Provide the (x, y) coordinate of the cell's center where the given text is located.  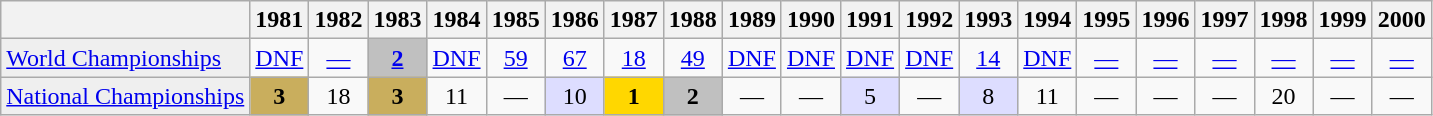
1984 (456, 20)
5 (870, 96)
National Championships (126, 96)
1993 (988, 20)
1995 (1106, 20)
1998 (1284, 20)
1982 (338, 20)
67 (574, 58)
1990 (810, 20)
1985 (516, 20)
2000 (1402, 20)
1991 (870, 20)
1992 (930, 20)
1 (634, 96)
8 (988, 96)
1987 (634, 20)
World Championships (126, 58)
1983 (398, 20)
10 (574, 96)
1994 (1048, 20)
49 (692, 58)
1997 (1224, 20)
1986 (574, 20)
14 (988, 58)
1989 (752, 20)
1988 (692, 20)
59 (516, 58)
20 (1284, 96)
1999 (1342, 20)
1996 (1166, 20)
1981 (280, 20)
